From the cell containing the given text, extract its center point as (x, y) coordinate. 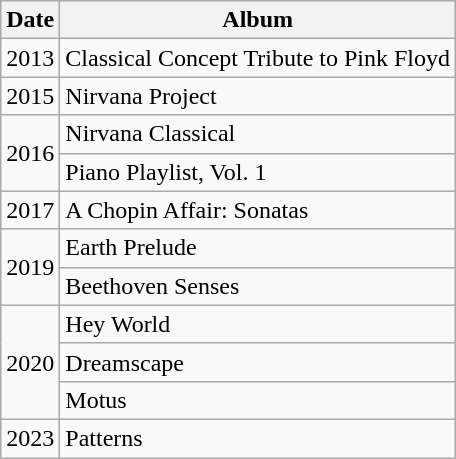
Motus (258, 400)
Earth Prelude (258, 248)
Date (30, 20)
2023 (30, 438)
2013 (30, 58)
Dreamscape (258, 362)
Patterns (258, 438)
Album (258, 20)
2020 (30, 362)
Nirvana Project (258, 96)
2015 (30, 96)
Piano Playlist, Vol. 1 (258, 172)
A Chopin Affair: Sonatas (258, 210)
Beethoven Senses (258, 286)
Nirvana Classical (258, 134)
Hey World (258, 324)
Classical Concept Tribute to Pink Floyd (258, 58)
2019 (30, 267)
2017 (30, 210)
2016 (30, 153)
